Extract the [X, Y] coordinate from the center of the cell holding the provided text.  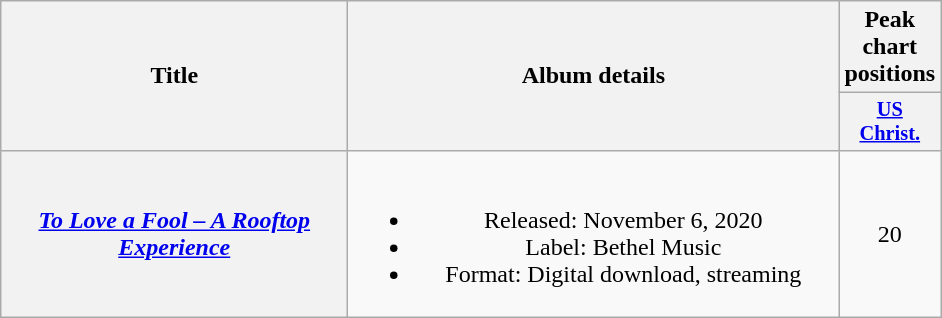
Album details [594, 76]
USChrist. [890, 122]
20 [890, 234]
Title [174, 76]
To Love a Fool – A Rooftop Experience [174, 234]
Peak chart positions [890, 47]
Released: November 6, 2020Label: Bethel MusicFormat: Digital download, streaming [594, 234]
